Identify which cell holds the provided text, then report its [X, Y] central coordinate. 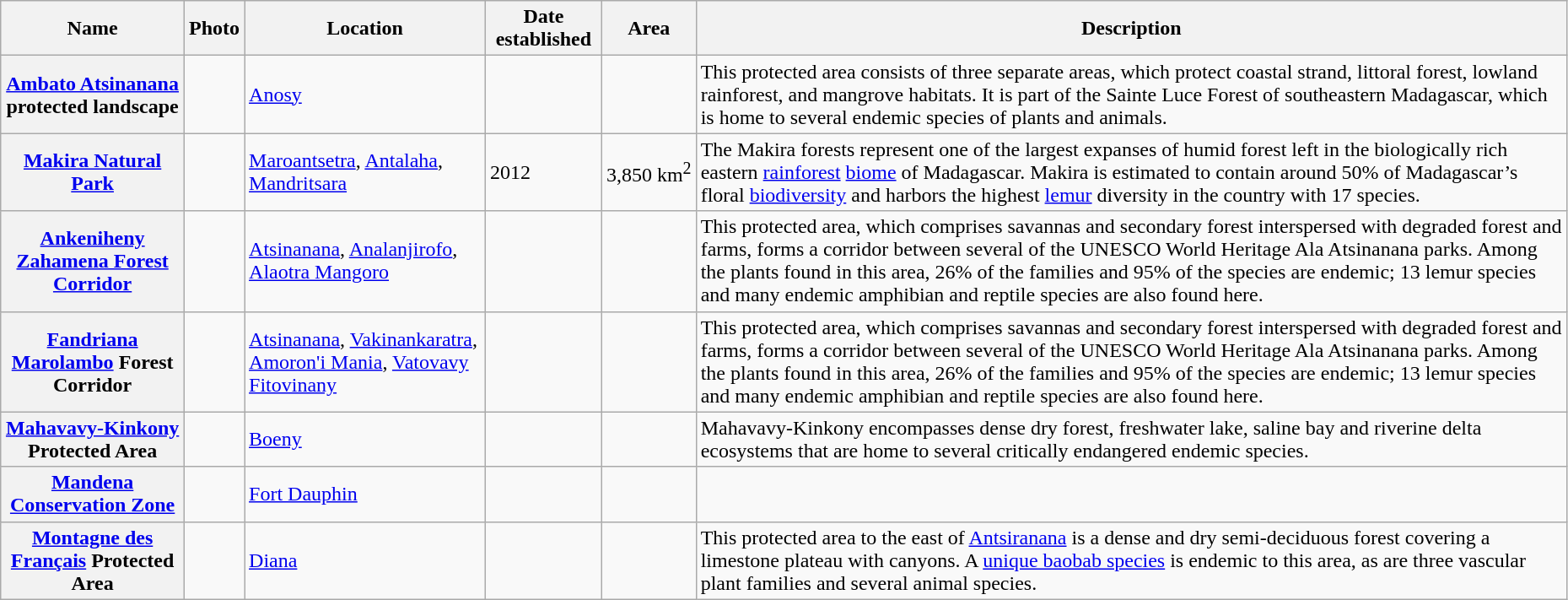
Boeny [365, 439]
Description [1131, 29]
Area [649, 29]
Diana [365, 560]
Location [365, 29]
Mandena Conservation Zone [93, 495]
3,850 km2 [649, 172]
Maroantsetra, Antalaha, Mandritsara [365, 172]
2012 [543, 172]
Atsinanana, Analanjirofo, Alaotra Mangoro [365, 262]
Anosy [365, 95]
Makira Natural Park [93, 172]
Fort Dauphin [365, 495]
Montagne des Français Protected Area [93, 560]
Date established [543, 29]
Mahavavy-Kinkony Protected Area [93, 439]
Photo [214, 29]
Atsinanana, Vakinankaratra, Amoron'i Mania, Vatovavy Fitovinany [365, 361]
Name [93, 29]
Ambato Atsinanana protected landscape [93, 95]
Fandriana Marolambo Forest Corridor [93, 361]
Ankeniheny Zahamena Forest Corridor [93, 262]
